For the text-containing cell, return its midpoint in (X, Y) coordinate format. 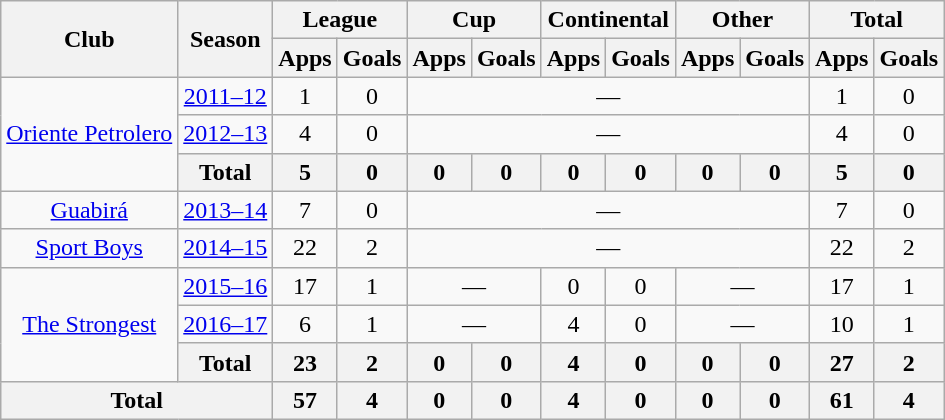
Cup (474, 20)
Continental (608, 20)
61 (842, 400)
Other (742, 20)
League (340, 20)
Guabirá (90, 210)
Season (226, 39)
2013–14 (226, 210)
23 (305, 362)
57 (305, 400)
Sport Boys (90, 248)
10 (842, 324)
2014–15 (226, 248)
27 (842, 362)
2011–12 (226, 96)
The Strongest (90, 324)
Oriente Petrolero (90, 134)
6 (305, 324)
Club (90, 39)
2012–13 (226, 134)
2015–16 (226, 286)
2016–17 (226, 324)
